Determine the (x, y) coordinate at the center of the cell enclosing the given text.  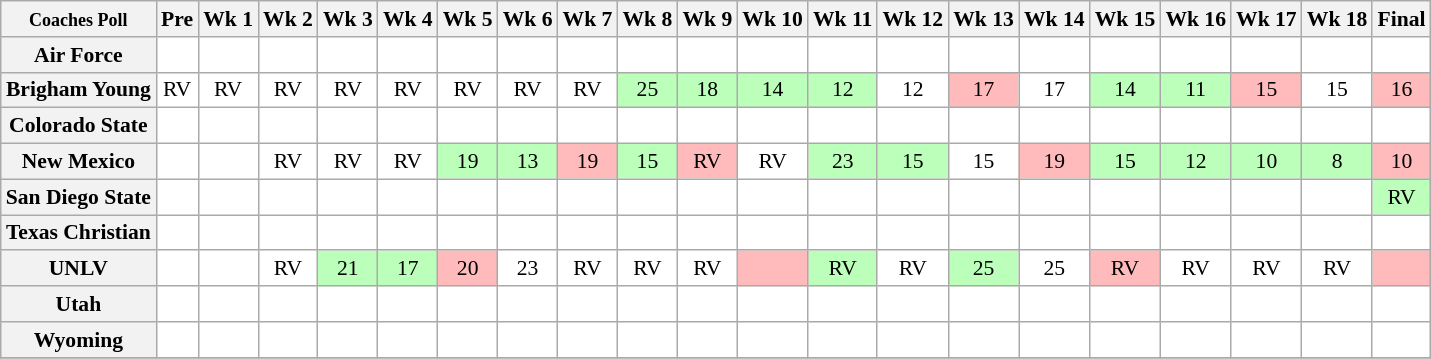
Wk 12 (912, 19)
Wk 16 (1196, 19)
Wk 17 (1266, 19)
Wk 10 (772, 19)
Wk 11 (843, 19)
Wk 9 (707, 19)
13 (528, 162)
Wk 8 (647, 19)
Final (1401, 19)
Wyoming (78, 340)
Air Force (78, 55)
18 (707, 90)
21 (348, 269)
Wk 14 (1054, 19)
San Diego State (78, 197)
Colorado State (78, 126)
Wk 5 (468, 19)
Texas Christian (78, 233)
Wk 3 (348, 19)
Utah (78, 304)
16 (1401, 90)
8 (1338, 162)
Wk 1 (228, 19)
Wk 15 (1126, 19)
Coaches Poll (78, 19)
11 (1196, 90)
20 (468, 269)
Pre (177, 19)
UNLV (78, 269)
Wk 2 (288, 19)
Wk 7 (588, 19)
New Mexico (78, 162)
Wk 18 (1338, 19)
Wk 6 (528, 19)
Wk 13 (984, 19)
Brigham Young (78, 90)
Wk 4 (408, 19)
